Scan for the cell matching the given text and deliver its (x, y) coordinate at center. 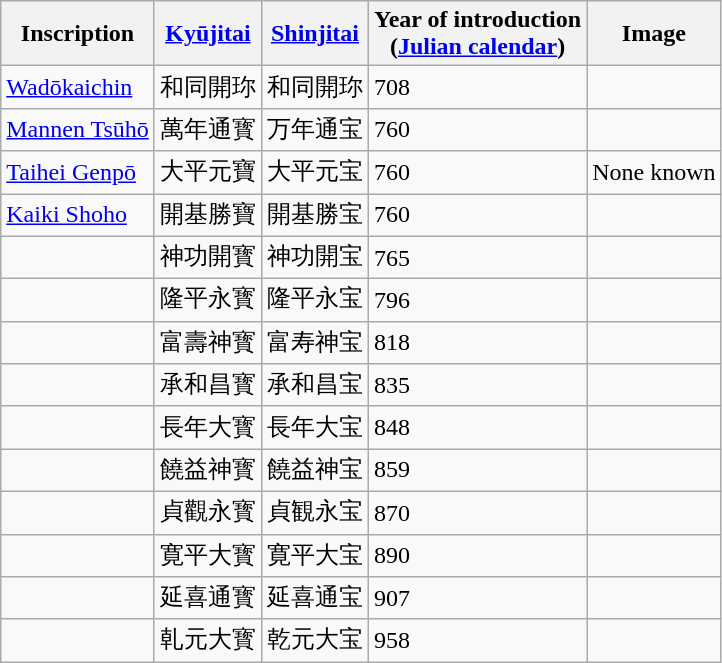
958 (477, 640)
饒益神寳 (208, 470)
870 (477, 512)
神功開宝 (314, 258)
765 (477, 258)
Kyūjitai (208, 34)
承和昌宝 (314, 386)
乾元大宝 (314, 640)
富寿神宝 (314, 342)
Wadōkaichin (78, 88)
Year of introduction(Julian calendar) (477, 34)
Taihei Genpō (78, 172)
907 (477, 598)
寛平大寳 (208, 556)
Kaiki Shoho (78, 216)
隆平永寳 (208, 300)
大平元寶 (208, 172)
818 (477, 342)
796 (477, 300)
乹元大寳 (208, 640)
貞觀永寳 (208, 512)
大平元宝 (314, 172)
859 (477, 470)
隆平永宝 (314, 300)
開基勝寶 (208, 216)
Shinjitai (314, 34)
890 (477, 556)
None known (654, 172)
貞観永宝 (314, 512)
延喜通宝 (314, 598)
長年大寳 (208, 428)
開基勝宝 (314, 216)
富壽神寳 (208, 342)
寛平大宝 (314, 556)
承和昌寳 (208, 386)
万年通宝 (314, 130)
萬年通寳 (208, 130)
延喜通寳 (208, 598)
長年大宝 (314, 428)
848 (477, 428)
饒益神宝 (314, 470)
708 (477, 88)
Mannen Tsūhō (78, 130)
Inscription (78, 34)
神功開寳 (208, 258)
Image (654, 34)
835 (477, 386)
